For the text-containing cell, return its midpoint in [x, y] coordinate format. 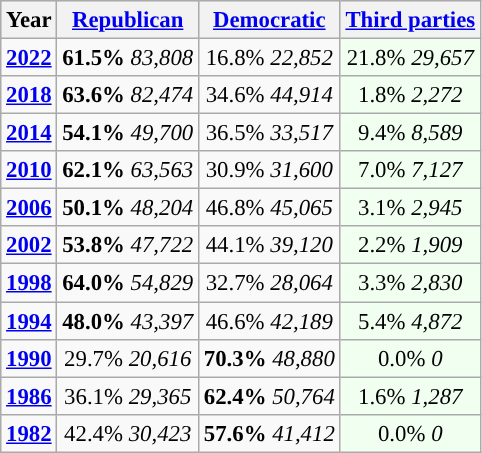
1994 [29, 321]
57.6% 41,412 [269, 433]
2022 [29, 58]
46.6% 42,189 [269, 321]
32.7% 28,064 [269, 283]
70.3% 48,880 [269, 358]
2018 [29, 95]
53.8% 47,722 [128, 245]
42.4% 30,423 [128, 433]
36.5% 33,517 [269, 133]
1998 [29, 283]
Republican [128, 20]
50.1% 48,204 [128, 208]
1986 [29, 396]
62.4% 50,764 [269, 396]
63.6% 82,474 [128, 95]
62.1% 63,563 [128, 170]
54.1% 49,700 [128, 133]
2014 [29, 133]
9.4% 8,589 [410, 133]
1990 [29, 358]
Third parties [410, 20]
46.8% 45,065 [269, 208]
1982 [29, 433]
2006 [29, 208]
30.9% 31,600 [269, 170]
2.2% 1,909 [410, 245]
34.6% 44,914 [269, 95]
61.5% 83,808 [128, 58]
44.1% 39,120 [269, 245]
Year [29, 20]
36.1% 29,365 [128, 396]
29.7% 20,616 [128, 358]
16.8% 22,852 [269, 58]
7.0% 7,127 [410, 170]
1.6% 1,287 [410, 396]
1.8% 2,272 [410, 95]
Democratic [269, 20]
64.0% 54,829 [128, 283]
48.0% 43,397 [128, 321]
3.1% 2,945 [410, 208]
2010 [29, 170]
5.4% 4,872 [410, 321]
2002 [29, 245]
3.3% 2,830 [410, 283]
21.8% 29,657 [410, 58]
